Extract the [X, Y] coordinate from the center of the cell holding the provided text.  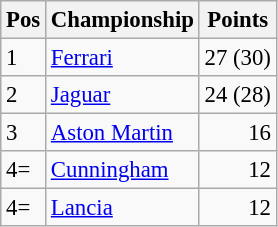
Aston Martin [123, 133]
1 [24, 58]
Ferrari [123, 58]
16 [238, 133]
Points [238, 20]
24 (28) [238, 95]
Lancia [123, 208]
2 [24, 95]
3 [24, 133]
Pos [24, 20]
Jaguar [123, 95]
Cunningham [123, 170]
27 (30) [238, 58]
Championship [123, 20]
